Pinpoint the cell where the given text exists, returning its [x, y] midpoint coordinate. 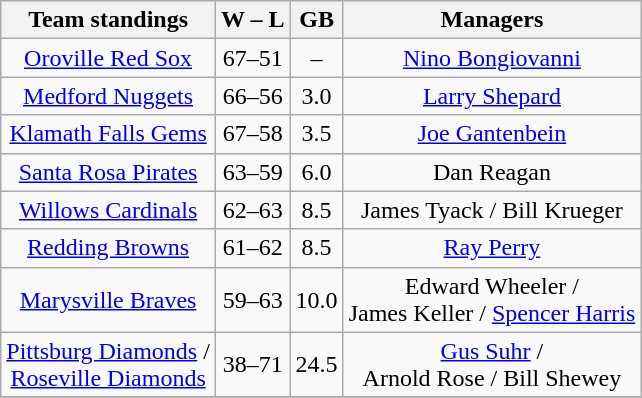
Ray Perry [492, 248]
10.0 [316, 300]
67–51 [252, 58]
59–63 [252, 300]
66–56 [252, 96]
Medford Nuggets [108, 96]
James Tyack / Bill Krueger [492, 210]
6.0 [316, 172]
Dan Reagan [492, 172]
Gus Suhr / Arnold Rose / Bill Shewey [492, 364]
Larry Shepard [492, 96]
67–58 [252, 134]
63–59 [252, 172]
3.0 [316, 96]
– [316, 58]
3.5 [316, 134]
Oroville Red Sox [108, 58]
W – L [252, 20]
38–71 [252, 364]
61–62 [252, 248]
Team standings [108, 20]
Marysville Braves [108, 300]
24.5 [316, 364]
GB [316, 20]
Nino Bongiovanni [492, 58]
62–63 [252, 210]
Pittsburg Diamonds / Roseville Diamonds [108, 364]
Edward Wheeler / James Keller / Spencer Harris [492, 300]
Willows Cardinals [108, 210]
Managers [492, 20]
Joe Gantenbein [492, 134]
Redding Browns [108, 248]
Klamath Falls Gems [108, 134]
Santa Rosa Pirates [108, 172]
